Capture the cell that displays the provided text and extract its (X, Y) central coordinate. 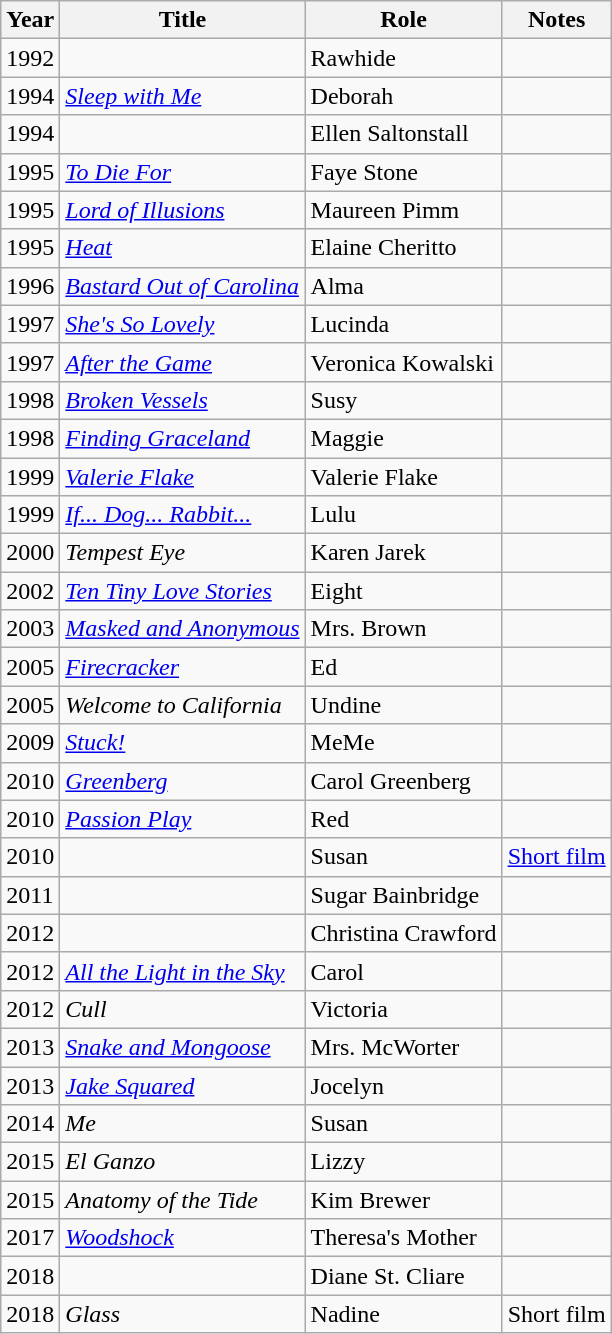
Diane St. Cliare (404, 1276)
Jake Squared (182, 1085)
Rawhide (404, 58)
2014 (30, 1124)
1996 (30, 286)
Victoria (404, 1009)
Alma (404, 286)
Jocelyn (404, 1085)
Ed (404, 667)
Bastard Out of Carolina (182, 286)
Lizzy (404, 1162)
Broken Vessels (182, 400)
Red (404, 819)
Susy (404, 400)
2002 (30, 591)
2017 (30, 1238)
Faye Stone (404, 172)
Masked and Anonymous (182, 629)
Theresa's Mother (404, 1238)
Lord of Illusions (182, 210)
Welcome to California (182, 705)
Maureen Pimm (404, 210)
Maggie (404, 438)
Karen Jarek (404, 553)
Glass (182, 1314)
2000 (30, 553)
Year (30, 20)
Sleep with Me (182, 96)
Woodshock (182, 1238)
Sugar Bainbridge (404, 895)
Kim Brewer (404, 1200)
El Ganzo (182, 1162)
Ten Tiny Love Stories (182, 591)
Mrs. Brown (404, 629)
Nadine (404, 1314)
Lucinda (404, 324)
She's So Lovely (182, 324)
Greenberg (182, 781)
Undine (404, 705)
1992 (30, 58)
Stuck! (182, 743)
Firecracker (182, 667)
Deborah (404, 96)
Elaine Cheritto (404, 248)
2003 (30, 629)
Heat (182, 248)
Role (404, 20)
Passion Play (182, 819)
Anatomy of the Tide (182, 1200)
Notes (556, 20)
Me (182, 1124)
Eight (404, 591)
Carol Greenberg (404, 781)
Veronica Kowalski (404, 362)
Carol (404, 971)
Finding Graceland (182, 438)
Ellen Saltonstall (404, 134)
Cull (182, 1009)
Snake and Mongoose (182, 1047)
Christina Crawford (404, 933)
Title (182, 20)
All the Light in the Sky (182, 971)
2009 (30, 743)
Lulu (404, 515)
After the Game (182, 362)
If... Dog... Rabbit... (182, 515)
MeMe (404, 743)
Mrs. McWorter (404, 1047)
To Die For (182, 172)
Tempest Eye (182, 553)
2011 (30, 895)
